Output the [X, Y] coordinate of the center of the cell containing the given text.  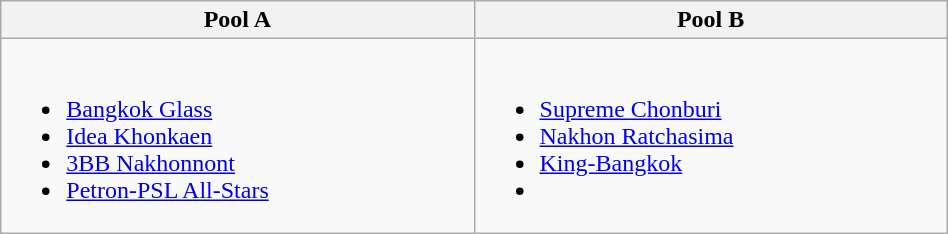
Bangkok Glass Idea Khonkaen 3BB Nakhonnont Petron-PSL All-Stars [238, 136]
Pool A [238, 20]
Supreme Chonburi Nakhon Ratchasima King-Bangkok [710, 136]
Pool B [710, 20]
